Output the [X, Y] coordinate of the center of the cell containing the given text.  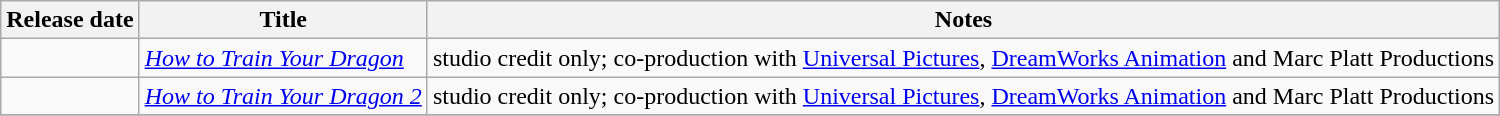
How to Train Your Dragon 2 [283, 96]
Title [283, 20]
Notes [963, 20]
Release date [70, 20]
How to Train Your Dragon [283, 58]
